Extract the (x, y) coordinate from the center of the cell holding the provided text.  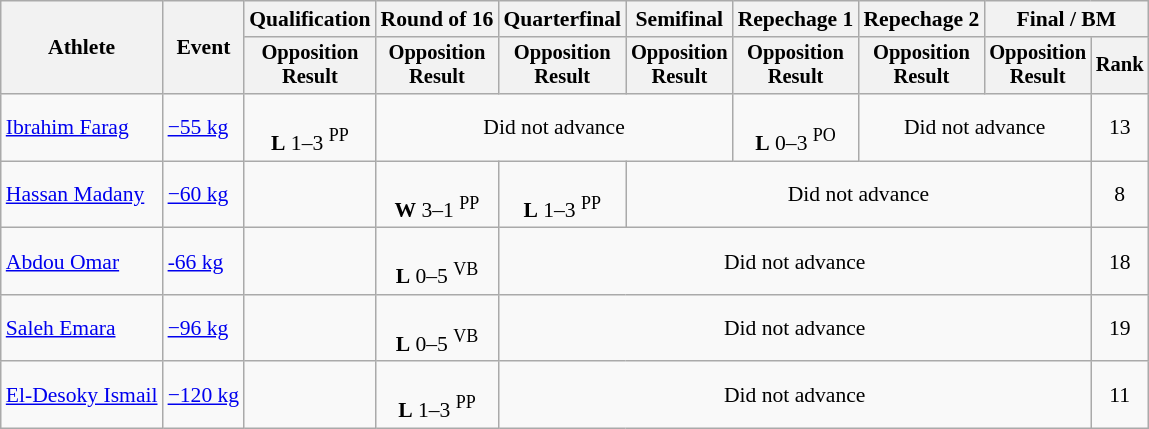
Final / BM (1066, 19)
−60 kg (204, 194)
Hassan Madany (82, 194)
Semifinal (680, 19)
Ibrahim Farag (82, 128)
8 (1120, 194)
Qualification (310, 19)
−96 kg (204, 328)
-66 kg (204, 262)
Athlete (82, 48)
W 3–1 PP (438, 194)
Abdou Omar (82, 262)
13 (1120, 128)
Rank (1120, 66)
−120 kg (204, 396)
19 (1120, 328)
Repechage 1 (796, 19)
Repechage 2 (921, 19)
18 (1120, 262)
El-Desoky Ismail (82, 396)
L 0–3 PO (796, 128)
Quarterfinal (562, 19)
Event (204, 48)
Saleh Emara (82, 328)
Round of 16 (438, 19)
−55 kg (204, 128)
11 (1120, 396)
